For the text-containing cell, return its midpoint in [X, Y] coordinate format. 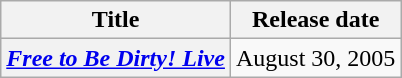
Free to Be Dirty! Live [116, 58]
Title [116, 20]
August 30, 2005 [315, 58]
Release date [315, 20]
